Provide the [X, Y] coordinate of the cell's center where the given text is located.  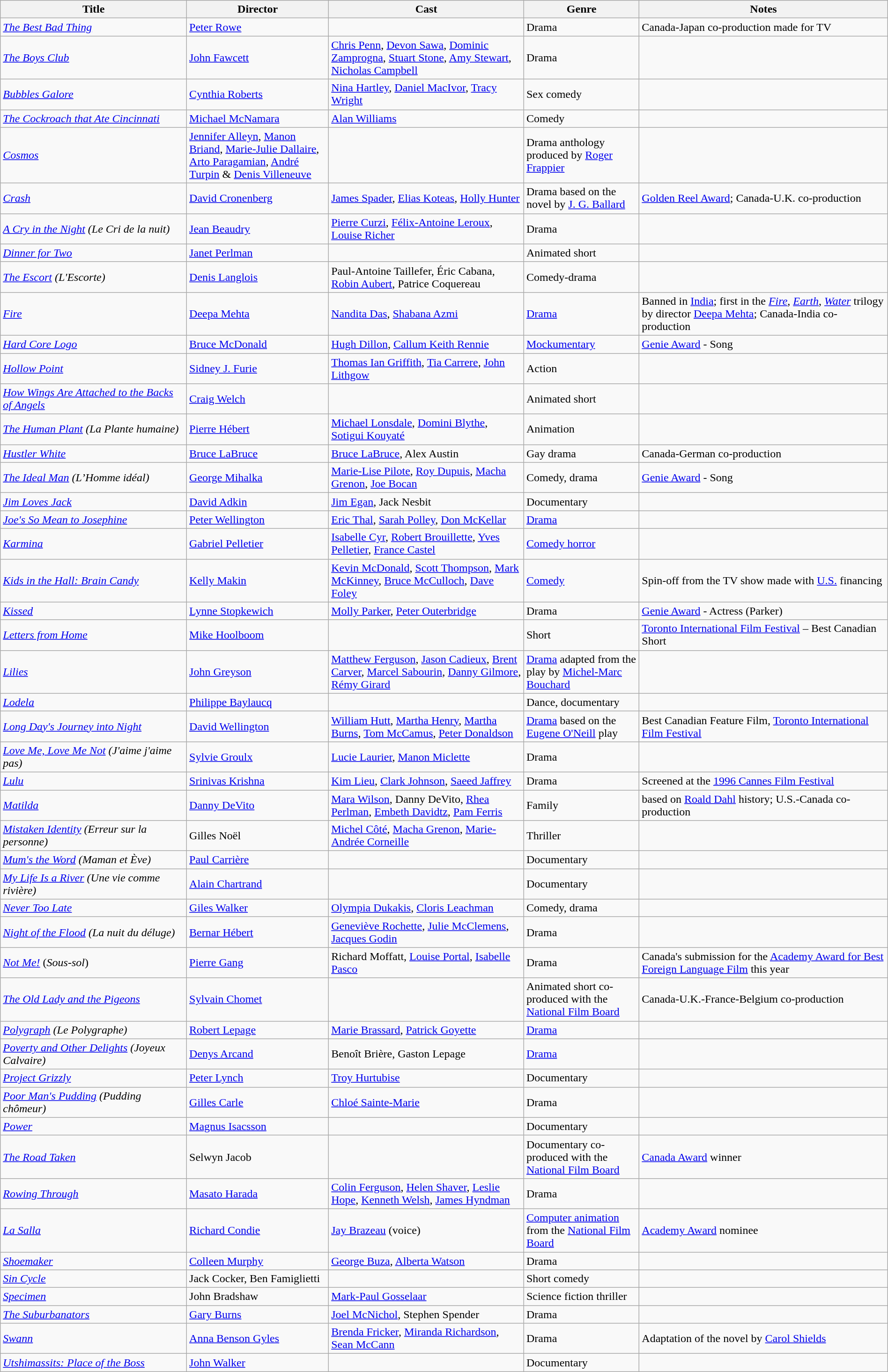
Deepa Mehta [258, 314]
Anna Benson Gyles [258, 1339]
Gilles Noël [258, 836]
Polygraph (Le Polygraphe) [94, 1030]
Jean Beaudry [258, 228]
Jay Brazeau (voice) [426, 1230]
Sylvie Groulx [258, 756]
James Spader, Elias Koteas, Holly Hunter [426, 198]
Documentary co-produced with the National Film Board [581, 1157]
John Greyson [258, 672]
Best Canadian Feature Film, Toronto International Film Festival [763, 726]
Chloé Sainte-Marie [426, 1102]
Colleen Murphy [258, 1261]
Alain Chartrand [258, 884]
Animation [581, 430]
Night of the Flood (La nuit du déluge) [94, 932]
Isabelle Cyr, Robert Brouillette, Yves Pelletier, France Castel [426, 544]
Screened at the 1996 Cannes Film Festival [763, 781]
Gay drama [581, 454]
Gabriel Pelletier [258, 544]
Marie Brassard, Patrick Goyette [426, 1030]
How Wings Are Attached to the Backs of Angels [94, 399]
Mara Wilson, Danny DeVito, Rhea Perlman, Embeth Davidtz, Pam Ferris [426, 805]
Chris Penn, Devon Sawa, Dominic Zamprogna, Stuart Stone, Amy Stewart, Nicholas Campbell [426, 58]
Karmina [94, 544]
Michel Côté, Macha Grenon, Marie-Andrée Corneille [426, 836]
Gilles Carle [258, 1102]
Thriller [581, 836]
Jim Loves Jack [94, 502]
Marie-Lise Pilote, Roy Dupuis, Macha Grenon, Joe Bocan [426, 477]
Thomas Ian Griffith, Tia Carrere, John Lithgow [426, 368]
Letters from Home [94, 635]
A Cry in the Night (Le Cri de la nuit) [94, 228]
Canada-German co-production [763, 454]
Joe's So Mean to Josephine [94, 520]
Sidney J. Furie [258, 368]
Cynthia Roberts [258, 95]
Geneviève Rochette, Julie McClemens, Jacques Godin [426, 932]
Nandita Das, Shabana Azmi [426, 314]
The Cockroach that Ate Cincinnati [94, 118]
Computer animation from the National Film Board [581, 1230]
Pierre Curzi, Félix-Antoine Leroux, Louise Richer [426, 228]
Specimen [94, 1297]
Nina Hartley, Daniel MacIvor, Tracy Wright [426, 95]
The Human Plant (La Plante humaine) [94, 430]
Brenda Fricker, Miranda Richardson, Sean McCann [426, 1339]
John Fawcett [258, 58]
Matthew Ferguson, Jason Cadieux, Brent Carver, Marcel Sabourin, Danny Gilmore, Rémy Girard [426, 672]
Jim Egan, Jack Nesbit [426, 502]
Academy Award nominee [763, 1230]
The Escort (L'Escorte) [94, 277]
Canada-Japan co-production made for TV [763, 27]
Denis Langlois [258, 277]
Kissed [94, 611]
Peter Wellington [258, 520]
based on Roald Dahl history; U.S.-Canada co-production [763, 805]
Not Me! (Sous-sol) [94, 962]
Adaptation of the novel by Carol Shields [763, 1339]
Poverty and Other Delights (Joyeux Calvaire) [94, 1054]
Gary Burns [258, 1314]
Lynne Stopkewich [258, 611]
Kim Lieu, Clark Johnson, Saeed Jaffrey [426, 781]
Richard Condie [258, 1230]
Paul-Antoine Taillefer, Éric Cabana, Robin Aubert, Patrice Coquereau [426, 277]
Action [581, 368]
Bernar Hébert [258, 932]
Drama adapted from the play by Michel-Marc Bouchard [581, 672]
Masato Harada [258, 1194]
Utshimassits: Place of the Boss [94, 1363]
Canada's submission for the Academy Award for Best Foreign Language Film this year [763, 962]
Mark-Paul Gosselaar [426, 1297]
Peter Rowe [258, 27]
Hard Core Logo [94, 344]
Hugh Dillon, Callum Keith Rennie [426, 344]
The Best Bad Thing [94, 27]
Dance, documentary [581, 702]
Srinivas Krishna [258, 781]
Comedy horror [581, 544]
The Boys Club [94, 58]
John Walker [258, 1363]
Notes [763, 9]
Lucie Laurier, Manon Miclette [426, 756]
Title [94, 9]
Mike Hoolboom [258, 635]
Golden Reel Award; Canada-U.K. co-production [763, 198]
Drama based on the Eugene O'Neill play [581, 726]
Lulu [94, 781]
Kids in the Hall: Brain Candy [94, 580]
Richard Moffatt, Louise Portal, Isabelle Pasco [426, 962]
Swann [94, 1339]
Cast [426, 9]
Cosmos [94, 155]
The Old Lady and the Pigeons [94, 999]
Toronto International Film Festival – Best Canadian Short [763, 635]
Eric Thal, Sarah Polley, Don McKellar [426, 520]
The Road Taken [94, 1157]
George Buza, Alberta Watson [426, 1261]
Bruce LaBruce [258, 454]
Giles Walker [258, 908]
Magnus Isacsson [258, 1126]
Sin Cycle [94, 1279]
Mum's the Word (Maman et Ève) [94, 860]
David Wellington [258, 726]
Banned in India; first in the Fire, Earth, Water trilogy by director Deepa Mehta; Canada-India co-production [763, 314]
Philippe Baylaucq [258, 702]
Genie Award - Actress (Parker) [763, 611]
Joel McNichol, Stephen Spender [426, 1314]
John Bradshaw [258, 1297]
Love Me, Love Me Not (J'aime j'aime pas) [94, 756]
Denys Arcand [258, 1054]
Poor Man's Pudding (Pudding chômeur) [94, 1102]
Michael Lonsdale, Domini Blythe, Sotigui Kouyaté [426, 430]
Jennifer Alleyn, Manon Briand, Marie-Julie Dallaire, Arto Paragamian, André Turpin & Denis Villeneuve [258, 155]
Alan Williams [426, 118]
Crash [94, 198]
Bruce LaBruce, Alex Austin [426, 454]
Long Day's Journey into Night [94, 726]
Lodela [94, 702]
Peter Lynch [258, 1078]
Lilies [94, 672]
Hollow Point [94, 368]
Benoît Brière, Gaston Lepage [426, 1054]
Genre [581, 9]
Canada Award winner [763, 1157]
Sylvain Chomet [258, 999]
Family [581, 805]
Bruce McDonald [258, 344]
Science fiction thriller [581, 1297]
Selwyn Jacob [258, 1157]
Short [581, 635]
Rowing Through [94, 1194]
Mockumentary [581, 344]
David Adkin [258, 502]
Molly Parker, Peter Outerbridge [426, 611]
Never Too Late [94, 908]
Robert Lepage [258, 1030]
Director [258, 9]
Michael McNamara [258, 118]
Craig Welch [258, 399]
Project Grizzly [94, 1078]
Danny DeVito [258, 805]
Animated short co-produced with the National Film Board [581, 999]
Pierre Gang [258, 962]
Pierre Hébert [258, 430]
Drama based on the novel by J. G. Ballard [581, 198]
Short comedy [581, 1279]
My Life Is a River (Une vie comme rivière) [94, 884]
David Cronenberg [258, 198]
Colin Ferguson, Helen Shaver, Leslie Hope, Kenneth Welsh, James Hyndman [426, 1194]
Bubbles Galore [94, 95]
Mistaken Identity (Erreur sur la personne) [94, 836]
Power [94, 1126]
William Hutt, Martha Henry, Martha Burns, Tom McCamus, Peter Donaldson [426, 726]
Drama anthology produced by Roger Frappier [581, 155]
Spin-off from the TV show made with U.S. financing [763, 580]
George Mihalka [258, 477]
Janet Perlman [258, 253]
Dinner for Two [94, 253]
Comedy-drama [581, 277]
Olympia Dukakis, Cloris Leachman [426, 908]
Hustler White [94, 454]
Paul Carrière [258, 860]
Troy Hurtubise [426, 1078]
The Suburbanators [94, 1314]
La Salla [94, 1230]
Jack Cocker, Ben Famiglietti [258, 1279]
The Ideal Man (L’Homme idéal) [94, 477]
Matilda [94, 805]
Kelly Makin [258, 580]
Fire [94, 314]
Sex comedy [581, 95]
Shoemaker [94, 1261]
Canada-U.K.-France-Belgium co-production [763, 999]
Kevin McDonald, Scott Thompson, Mark McKinney, Bruce McCulloch, Dave Foley [426, 580]
